Identify which cell holds the provided text, then report its (x, y) central coordinate. 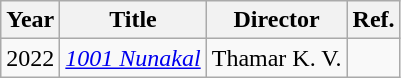
1001 Nunakal (133, 58)
2022 (30, 58)
Ref. (374, 20)
Title (133, 20)
Thamar K. V. (276, 58)
Director (276, 20)
Year (30, 20)
